Detect which cell encompasses the target text, then output its (X, Y) center coordinate. 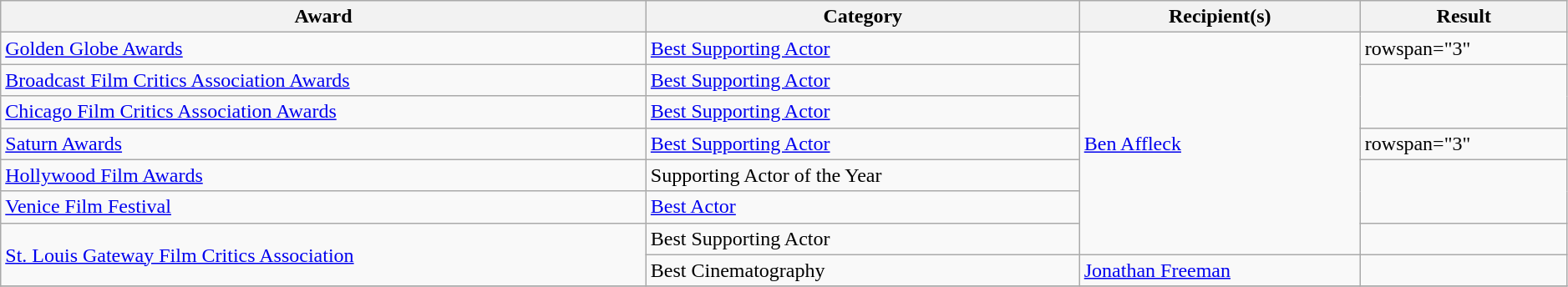
Supporting Actor of the Year (862, 175)
Result (1464, 17)
Recipient(s) (1220, 17)
Hollywood Film Awards (324, 175)
Jonathan Freeman (1220, 270)
Golden Globe Awards (324, 48)
Best Cinematography (862, 270)
Best Actor (862, 207)
Chicago Film Critics Association Awards (324, 112)
Saturn Awards (324, 143)
Ben Affleck (1220, 143)
Broadcast Film Critics Association Awards (324, 80)
St. Louis Gateway Film Critics Association (324, 254)
Venice Film Festival (324, 207)
Category (862, 17)
Award (324, 17)
